From the cell containing the given text, extract its center point as (x, y) coordinate. 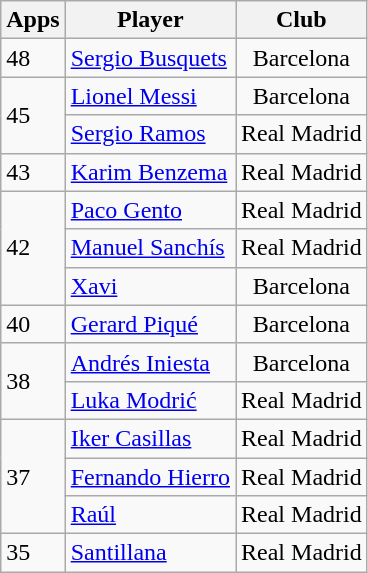
Apps (33, 20)
Player (150, 20)
40 (33, 324)
Club (302, 20)
45 (33, 115)
Lionel Messi (150, 96)
Santillana (150, 553)
42 (33, 248)
Sergio Ramos (150, 134)
Luka Modrić (150, 400)
37 (33, 476)
Xavi (150, 286)
Raúl (150, 515)
Sergio Busquets (150, 58)
Andrés Iniesta (150, 362)
Gerard Piqué (150, 324)
Iker Casillas (150, 438)
Karim Benzema (150, 172)
35 (33, 553)
Manuel Sanchís (150, 248)
Fernando Hierro (150, 477)
43 (33, 172)
Paco Gento (150, 210)
38 (33, 381)
48 (33, 58)
